Search for the cell housing the specified text and yield its [x, y] center coordinate. 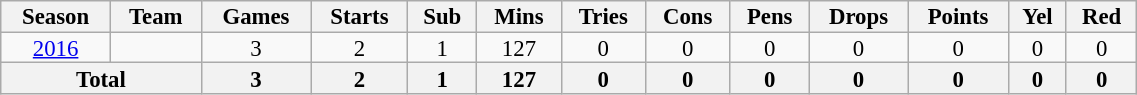
Red [1101, 16]
Team [156, 16]
Yel [1037, 16]
Pens [770, 16]
Drops [858, 16]
Total [101, 78]
Season [56, 16]
Starts [360, 16]
Games [256, 16]
Cons [688, 16]
Mins [520, 16]
2016 [56, 48]
Tries [603, 16]
Sub [442, 16]
Points [958, 16]
